Extract the (x, y) coordinate from the center of the cell holding the provided text.  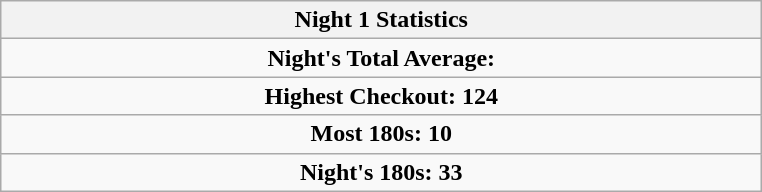
Highest Checkout: 124 (382, 96)
Night's 180s: 33 (382, 172)
Night 1 Statistics (382, 20)
Night's Total Average: (382, 58)
Most 180s: 10 (382, 134)
